Extract the [x, y] coordinate from the center of the cell holding the provided text.  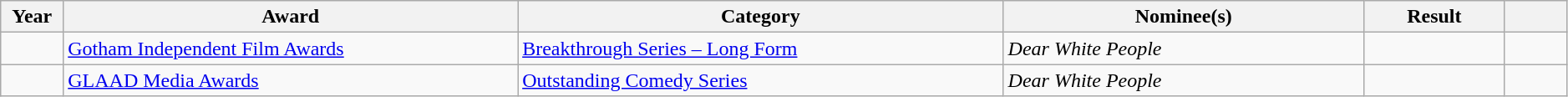
Category [760, 17]
GLAAD Media Awards [291, 80]
Nominee(s) [1183, 17]
Breakthrough Series – Long Form [760, 48]
Result [1434, 17]
Award [291, 17]
Outstanding Comedy Series [760, 80]
Gotham Independent Film Awards [291, 48]
Year [32, 17]
